From the cell containing the given text, extract its center point as [X, Y] coordinate. 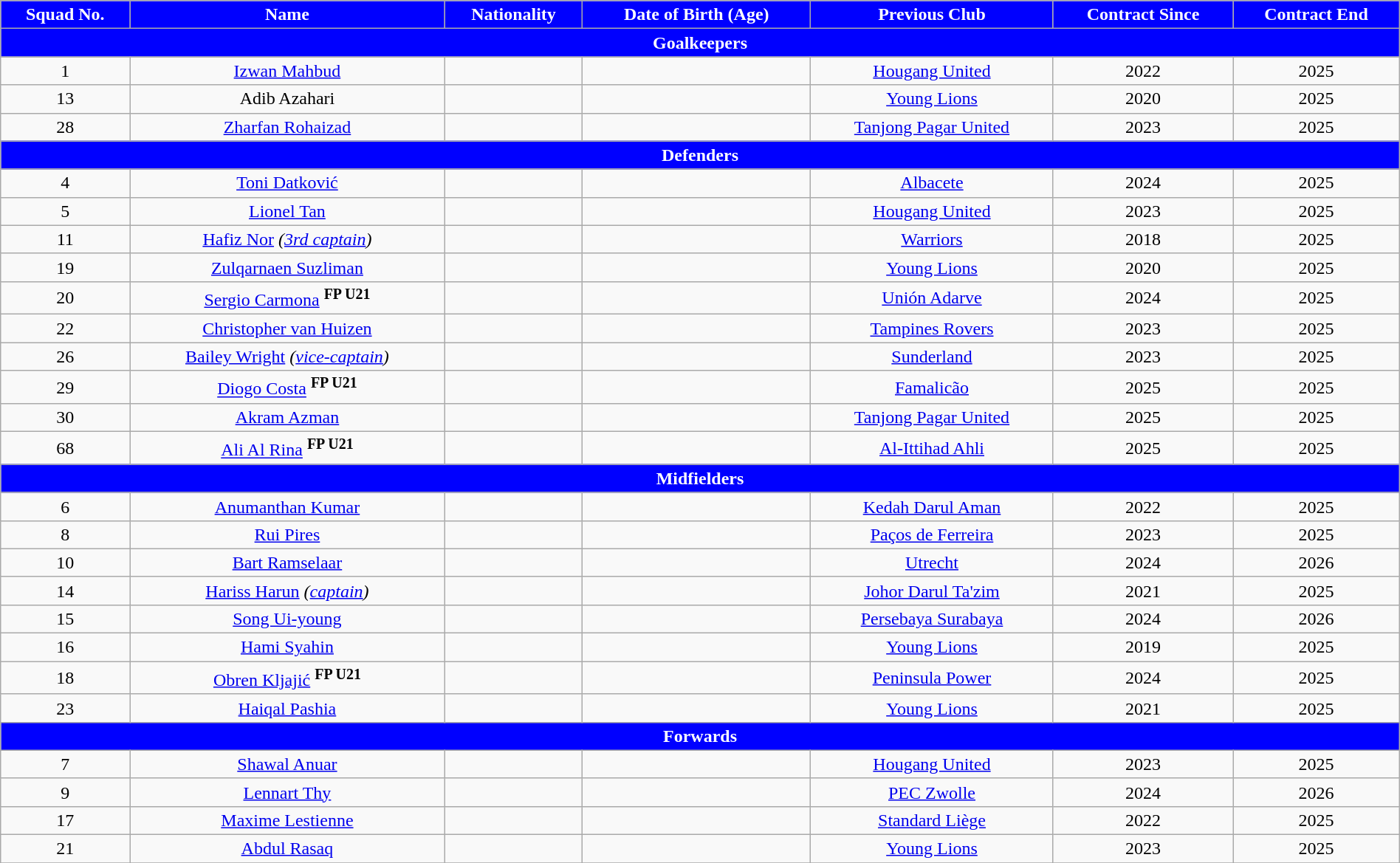
Hariss Harun (captain) [287, 591]
Hami Syahin [287, 647]
10 [65, 563]
Paços de Ferreira [932, 534]
21 [65, 849]
2018 [1143, 239]
6 [65, 506]
13 [65, 99]
Haiqal Pashia [287, 708]
Contract Since [1143, 15]
Name [287, 15]
Al-Ittihad Ahli [932, 449]
Christopher van Huizen [287, 329]
68 [65, 449]
Previous Club [932, 15]
2019 [1143, 647]
Squad No. [65, 15]
Goalkeepers [700, 43]
Forwards [700, 736]
Famalicão [932, 387]
Izwan Mahbud [287, 71]
Akram Azman [287, 418]
Abdul Rasaq [287, 849]
Lionel Tan [287, 211]
Rui Pires [287, 534]
Contract End [1317, 15]
20 [65, 298]
Standard Liège [932, 820]
Warriors [932, 239]
28 [65, 127]
23 [65, 708]
5 [65, 211]
Utrecht [932, 563]
18 [65, 678]
Johor Darul Ta'zim [932, 591]
19 [65, 267]
29 [65, 387]
Diogo Costa FP U21 [287, 387]
Persebaya Surabaya [932, 619]
Nationality [514, 15]
8 [65, 534]
Song Ui-young [287, 619]
Zulqarnaen Suzliman [287, 267]
9 [65, 792]
Kedah Darul Aman [932, 506]
Bart Ramselaar [287, 563]
Adib Azahari [287, 99]
Hafiz Nor (3rd captain) [287, 239]
Maxime Lestienne [287, 820]
Sunderland [932, 357]
Midfielders [700, 478]
16 [65, 647]
26 [65, 357]
Anumanthan Kumar [287, 506]
Lennart Thy [287, 792]
17 [65, 820]
Albacete [932, 183]
Shawal Anuar [287, 764]
Sergio Carmona FP U21 [287, 298]
Date of Birth (Age) [697, 15]
1 [65, 71]
Obren Kljajić FP U21 [287, 678]
30 [65, 418]
PEC Zwolle [932, 792]
4 [65, 183]
Bailey Wright (vice-captain) [287, 357]
Unión Adarve [932, 298]
Toni Datković [287, 183]
7 [65, 764]
14 [65, 591]
22 [65, 329]
Ali Al Rina FP U21 [287, 449]
Defenders [700, 155]
11 [65, 239]
Zharfan Rohaizad [287, 127]
15 [65, 619]
Peninsula Power [932, 678]
Tampines Rovers [932, 329]
